From the cell containing the given text, extract its center point as [X, Y] coordinate. 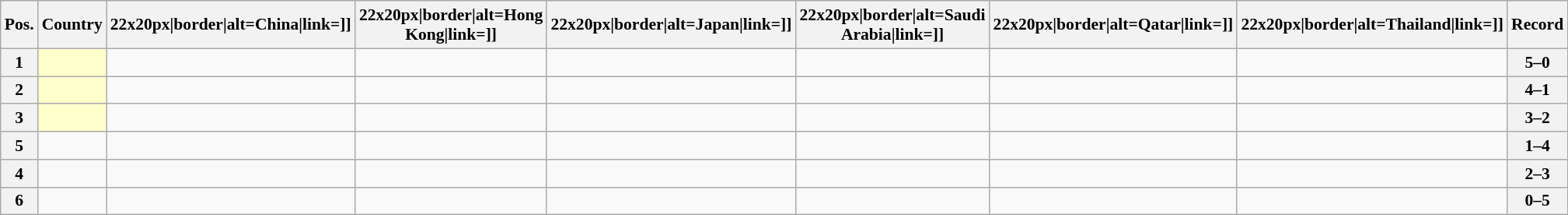
5–0 [1538, 62]
6 [19, 201]
22x20px|border|alt=China|link=]] [231, 25]
4 [19, 174]
Record [1538, 25]
22x20px|border|alt=Qatar|link=]] [1113, 25]
22x20px|border|alt=Japan|link=]] [671, 25]
4–1 [1538, 90]
Pos. [19, 25]
22x20px|border|alt=Hong Kong|link=]] [451, 25]
1–4 [1538, 146]
Country [72, 25]
2 [19, 90]
0–5 [1538, 201]
3–2 [1538, 118]
22x20px|border|alt=Thailand|link=]] [1372, 25]
2–3 [1538, 174]
5 [19, 146]
22x20px|border|alt=Saudi Arabia|link=]] [892, 25]
3 [19, 118]
1 [19, 62]
